For the text-containing cell, return its midpoint in [x, y] coordinate format. 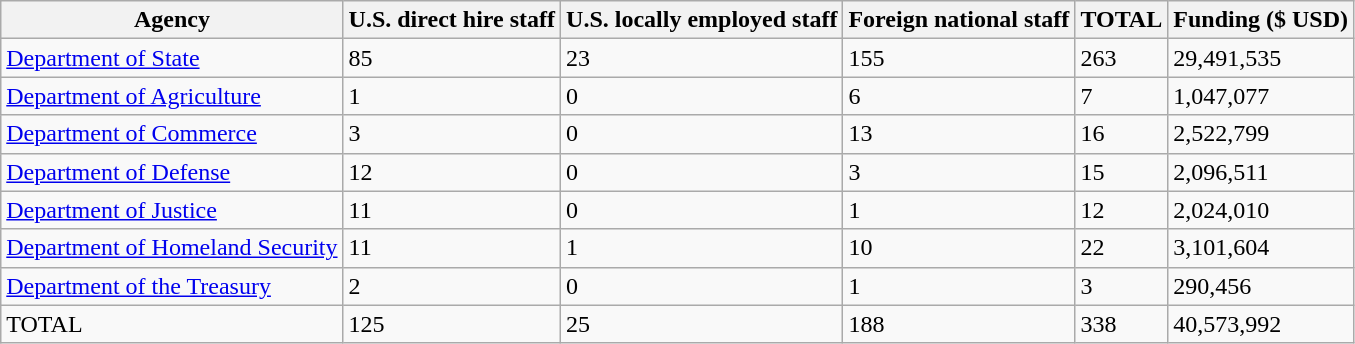
40,573,992 [1261, 324]
10 [959, 248]
263 [1122, 58]
7 [1122, 96]
338 [1122, 324]
U.S. locally employed staff [702, 20]
Agency [172, 20]
Department of Commerce [172, 134]
2 [452, 286]
Department of State [172, 58]
2,096,511 [1261, 172]
16 [1122, 134]
23 [702, 58]
155 [959, 58]
125 [452, 324]
Funding ($ USD) [1261, 20]
Department of Justice [172, 210]
15 [1122, 172]
29,491,535 [1261, 58]
2,024,010 [1261, 210]
13 [959, 134]
2,522,799 [1261, 134]
Department of Defense [172, 172]
Department of the Treasury [172, 286]
1,047,077 [1261, 96]
22 [1122, 248]
25 [702, 324]
U.S. direct hire staff [452, 20]
3,101,604 [1261, 248]
290,456 [1261, 286]
6 [959, 96]
85 [452, 58]
Department of Homeland Security [172, 248]
Foreign national staff [959, 20]
Department of Agriculture [172, 96]
188 [959, 324]
